Search for the cell housing the specified text and yield its [X, Y] center coordinate. 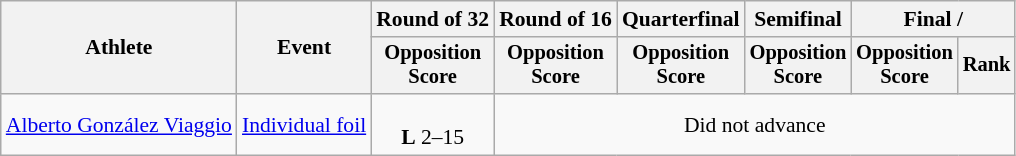
Quarterfinal [681, 19]
Final / [933, 19]
Round of 32 [432, 19]
Rank [987, 66]
L 2–15 [432, 124]
Individual foil [304, 124]
Event [304, 48]
Athlete [119, 48]
Semifinal [798, 19]
Alberto González Viaggio [119, 124]
Did not advance [754, 124]
Round of 16 [556, 19]
